Identify which cell holds the provided text, then report its (x, y) central coordinate. 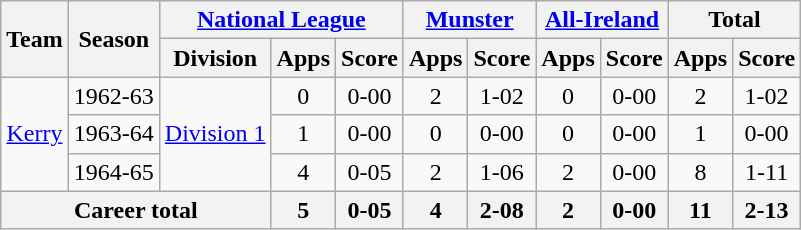
Kerry (35, 134)
Division (215, 58)
11 (700, 210)
1962-63 (114, 96)
1-06 (502, 172)
All-Ireland (602, 20)
8 (700, 172)
Division 1 (215, 134)
2-08 (502, 210)
Total (734, 20)
Season (114, 39)
2-13 (767, 210)
Team (35, 39)
Munster (469, 20)
1-11 (767, 172)
1964-65 (114, 172)
Career total (136, 210)
1963-64 (114, 134)
National League (281, 20)
5 (303, 210)
